Return the [X, Y] coordinate for the center point of the cell that contains the specified text.  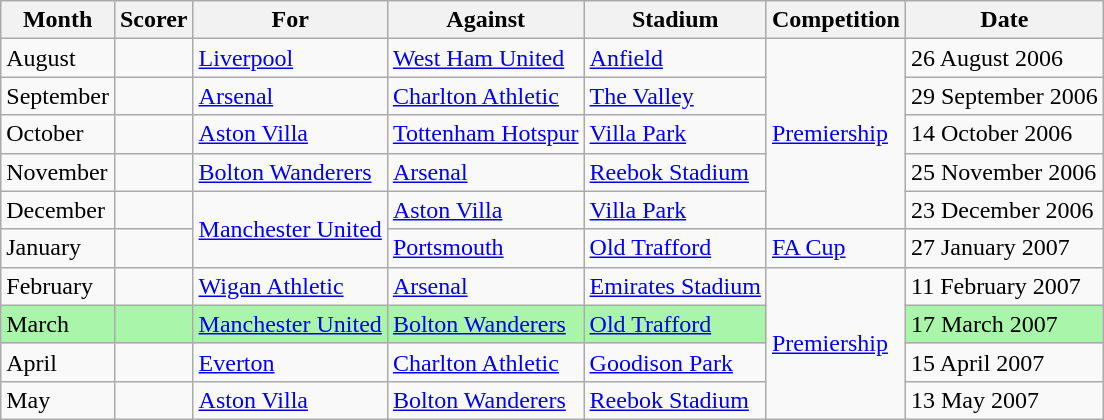
Date [1004, 20]
Emirates Stadium [675, 286]
August [58, 58]
26 August 2006 [1004, 58]
14 October 2006 [1004, 134]
For [290, 20]
Stadium [675, 20]
13 May 2007 [1004, 400]
Wigan Athletic [290, 286]
January [58, 248]
27 January 2007 [1004, 248]
May [58, 400]
Anfield [675, 58]
FA Cup [836, 248]
Everton [290, 362]
Tottenham Hotspur [486, 134]
Competition [836, 20]
The Valley [675, 96]
October [58, 134]
17 March 2007 [1004, 324]
West Ham United [486, 58]
April [58, 362]
March [58, 324]
Portsmouth [486, 248]
Goodison Park [675, 362]
Liverpool [290, 58]
December [58, 210]
23 December 2006 [1004, 210]
29 September 2006 [1004, 96]
November [58, 172]
11 February 2007 [1004, 286]
February [58, 286]
25 November 2006 [1004, 172]
September [58, 96]
15 April 2007 [1004, 362]
Month [58, 20]
Against [486, 20]
Scorer [154, 20]
